Search for the cell housing the specified text and yield its (x, y) center coordinate. 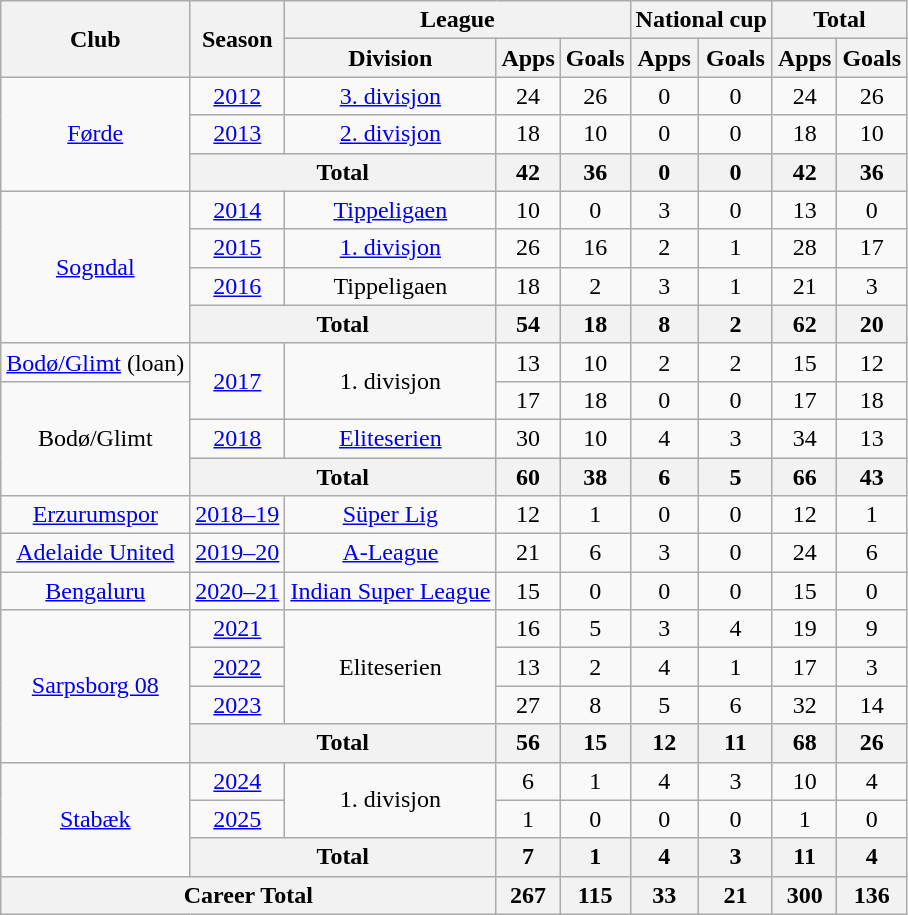
2018–19 (238, 515)
Club (96, 39)
62 (804, 324)
136 (872, 895)
Season (238, 39)
27 (528, 705)
Stabæk (96, 819)
2018 (238, 438)
Bodø/Glimt (96, 438)
2022 (238, 667)
54 (528, 324)
Career Total (248, 895)
2. divisjon (390, 134)
2013 (238, 134)
56 (528, 743)
60 (528, 477)
28 (804, 248)
2025 (238, 819)
Süper Lig (390, 515)
League (458, 20)
2017 (238, 381)
A-League (390, 553)
267 (528, 895)
2021 (238, 629)
Division (390, 58)
2015 (238, 248)
Sogndal (96, 267)
32 (804, 705)
34 (804, 438)
43 (872, 477)
Bengaluru (96, 591)
National cup (701, 20)
Bodø/Glimt (loan) (96, 362)
30 (528, 438)
2016 (238, 286)
2014 (238, 210)
3. divisjon (390, 96)
20 (872, 324)
2024 (238, 781)
66 (804, 477)
9 (872, 629)
2023 (238, 705)
Adelaide United (96, 553)
68 (804, 743)
115 (595, 895)
14 (872, 705)
Indian Super League (390, 591)
38 (595, 477)
Sarpsborg 08 (96, 686)
Erzurumspor (96, 515)
7 (528, 857)
Førde (96, 134)
2020–21 (238, 591)
2012 (238, 96)
33 (664, 895)
19 (804, 629)
2019–20 (238, 553)
300 (804, 895)
